Output the (x, y) coordinate of the center of the cell containing the given text.  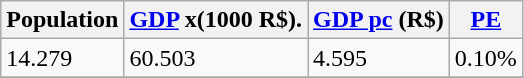
Population (62, 20)
GDP x(1000 R$). (216, 20)
4.595 (379, 58)
PE (486, 20)
14.279 (62, 58)
60.503 (216, 58)
GDP pc (R$) (379, 20)
0.10% (486, 58)
